Locate the cell with the specified text and output its [X, Y] center coordinate. 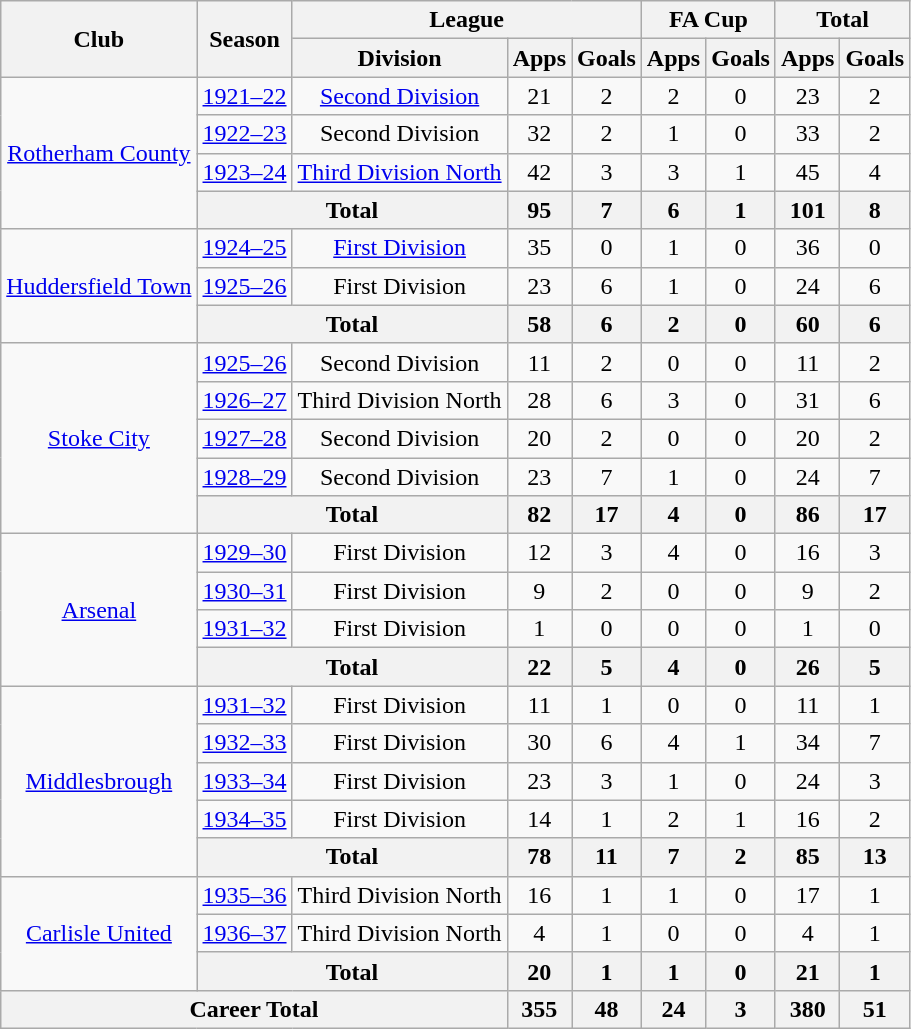
26 [807, 667]
FA Cup [708, 20]
8 [875, 210]
Division [400, 58]
1928–29 [244, 477]
1930–31 [244, 591]
101 [807, 210]
Season [244, 39]
1929–30 [244, 553]
60 [807, 324]
14 [539, 819]
Career Total [254, 1009]
45 [807, 172]
Middlesbrough [99, 781]
82 [539, 515]
380 [807, 1009]
1933–34 [244, 781]
Arsenal [99, 610]
78 [539, 857]
1934–35 [244, 819]
1923–24 [244, 172]
32 [539, 134]
34 [807, 743]
30 [539, 743]
355 [539, 1009]
33 [807, 134]
28 [539, 400]
1936–37 [244, 933]
31 [807, 400]
22 [539, 667]
85 [807, 857]
36 [807, 248]
13 [875, 857]
35 [539, 248]
48 [607, 1009]
86 [807, 515]
1924–25 [244, 248]
Stoke City [99, 438]
51 [875, 1009]
1935–36 [244, 895]
1926–27 [244, 400]
95 [539, 210]
42 [539, 172]
League [466, 20]
Huddersfield Town [99, 286]
Club [99, 39]
1927–28 [244, 438]
Rotherham County [99, 153]
12 [539, 553]
58 [539, 324]
1932–33 [244, 743]
Carlisle United [99, 933]
1921–22 [244, 96]
1922–23 [244, 134]
